Identify which cell holds the provided text, then report its (x, y) central coordinate. 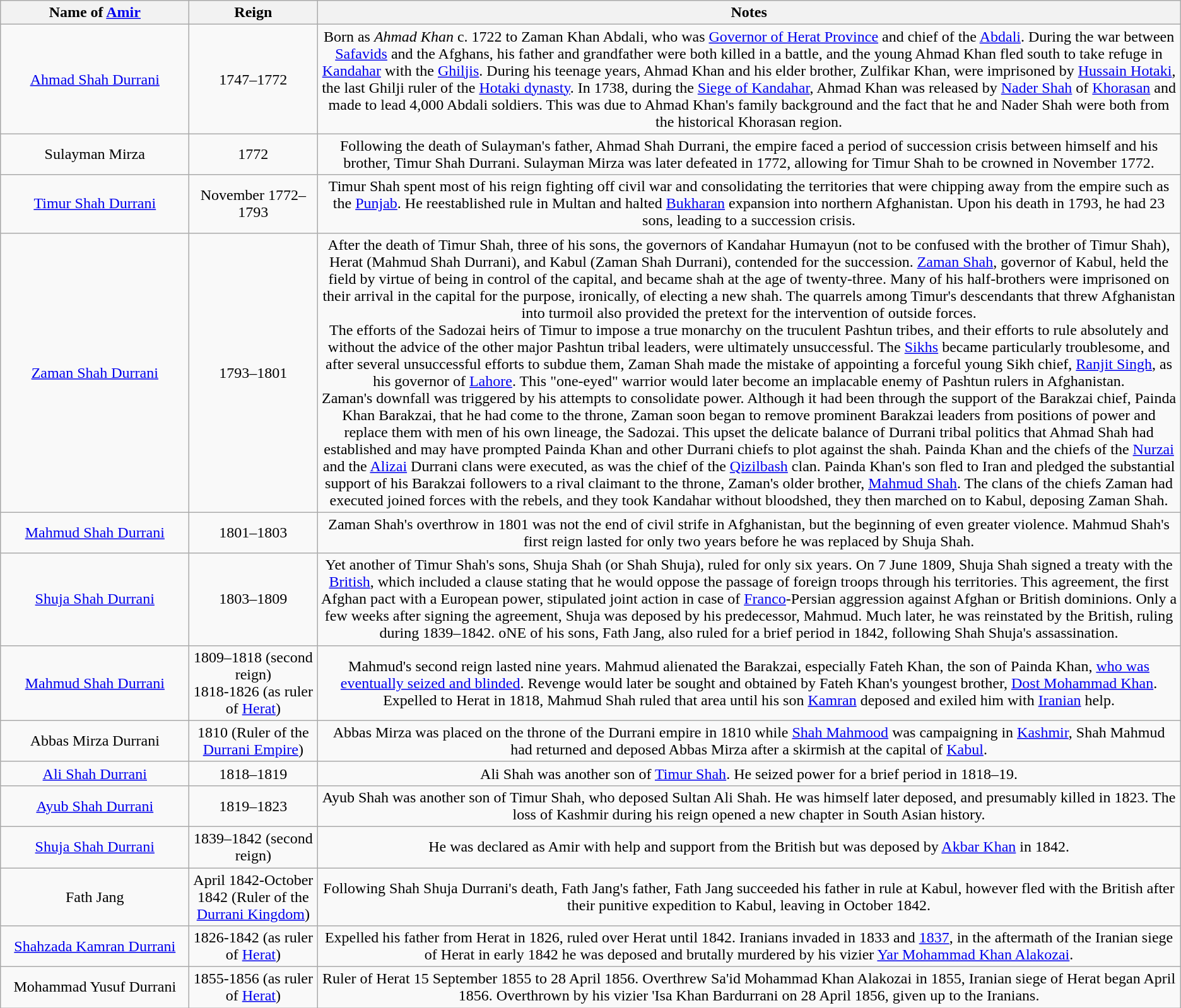
Ali Shah was another son of Timur Shah. He seized power for a brief period in 1818–19. (749, 773)
Ayub Shah Durrani (95, 806)
April 1842-October 1842 (Ruler of the Durrani Kingdom) (254, 897)
1839–1842 (second reign) (254, 847)
Zaman Shah Durrani (95, 372)
Shahzada Kamran Durrani (95, 946)
1826-1842 (as ruler of Herat) (254, 946)
Fath Jang (95, 897)
1793–1801 (254, 372)
1747–1772 (254, 79)
Ahmad Shah Durrani (95, 79)
1801–1803 (254, 532)
1810 (Ruler of the Durrani Empire) (254, 741)
Mohammad Yusuf Durrani (95, 988)
He was declared as Amir with help and support from the British but was deposed by Akbar Khan in 1842. (749, 847)
1809–1818 (second reign)1818-1826 (as ruler of Herat) (254, 683)
1818–1819 (254, 773)
1819–1823 (254, 806)
Reign (254, 13)
Abbas Mirza Durrani (95, 741)
Timur Shah Durrani (95, 204)
Name of Amir (95, 13)
Sulayman Mirza (95, 154)
1803–1809 (254, 599)
Ali Shah Durrani (95, 773)
1772 (254, 154)
November 1772–1793 (254, 204)
1855-1856 (as ruler of Herat) (254, 988)
Notes (749, 13)
